Capture the cell that displays the provided text and extract its (X, Y) central coordinate. 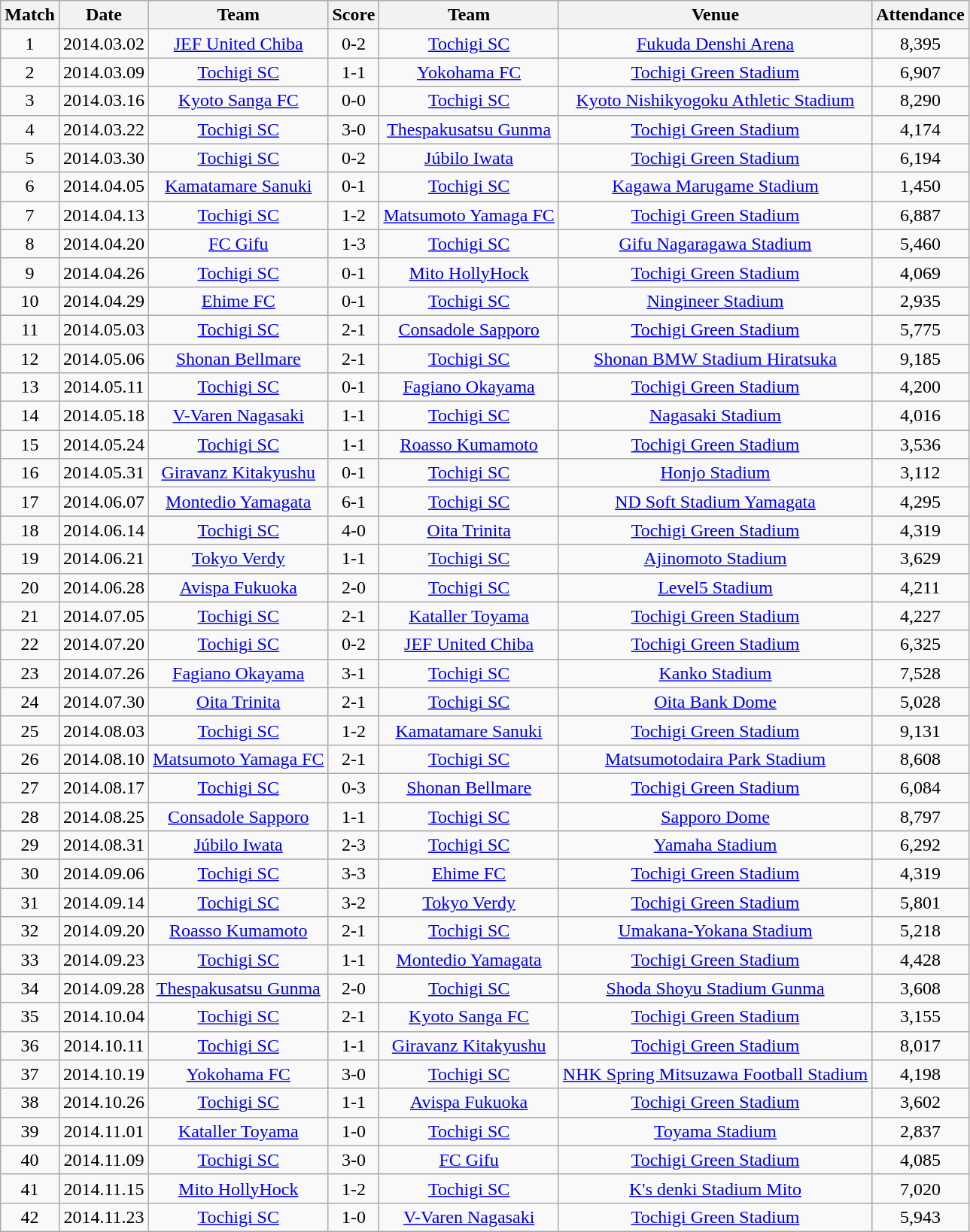
4,069 (920, 272)
39 (30, 1131)
7,528 (920, 673)
6-1 (354, 502)
2014.04.29 (104, 301)
2014.09.20 (104, 931)
8,017 (920, 1045)
2014.08.25 (104, 816)
7 (30, 215)
41 (30, 1188)
2014.07.26 (104, 673)
2014.05.06 (104, 359)
6,325 (920, 645)
2014.03.02 (104, 44)
2014.06.28 (104, 587)
NHK Spring Mitsuzawa Football Stadium (715, 1074)
4,016 (920, 416)
1 (30, 44)
Match (30, 15)
8,797 (920, 816)
Date (104, 15)
5,218 (920, 931)
2-3 (354, 845)
1-3 (354, 244)
4 (30, 129)
8,395 (920, 44)
28 (30, 816)
3,112 (920, 473)
2014.03.16 (104, 101)
2014.08.31 (104, 845)
2014.04.13 (104, 215)
3,608 (920, 988)
Yamaha Stadium (715, 845)
12 (30, 359)
4,200 (920, 387)
17 (30, 502)
5 (30, 158)
2014.07.20 (104, 645)
32 (30, 931)
5,801 (920, 903)
33 (30, 960)
24 (30, 702)
6,194 (920, 158)
Score (354, 15)
3,629 (920, 559)
2014.11.23 (104, 1217)
2014.10.04 (104, 1017)
3-1 (354, 673)
6,887 (920, 215)
Kyoto Nishikyogoku Athletic Stadium (715, 101)
Ningineer Stadium (715, 301)
18 (30, 530)
2014.11.09 (104, 1160)
Fukuda Denshi Arena (715, 44)
2014.05.31 (104, 473)
2014.10.26 (104, 1103)
2014.08.10 (104, 759)
14 (30, 416)
Shoda Shoyu Stadium Gunma (715, 988)
0-0 (354, 101)
2014.10.19 (104, 1074)
35 (30, 1017)
2014.05.18 (104, 416)
4,227 (920, 616)
3,602 (920, 1103)
Honjo Stadium (715, 473)
2014.10.11 (104, 1045)
4,428 (920, 960)
2014.03.30 (104, 158)
2014.03.09 (104, 72)
2014.04.20 (104, 244)
Nagasaki Stadium (715, 416)
Kanko Stadium (715, 673)
2014.09.14 (104, 903)
2,935 (920, 301)
10 (30, 301)
3-2 (354, 903)
23 (30, 673)
Toyama Stadium (715, 1131)
1,450 (920, 187)
ND Soft Stadium Yamagata (715, 502)
22 (30, 645)
0-3 (354, 787)
9,131 (920, 730)
3-3 (354, 874)
37 (30, 1074)
2014.06.07 (104, 502)
Level5 Stadium (715, 587)
29 (30, 845)
Venue (715, 15)
Kagawa Marugame Stadium (715, 187)
5,028 (920, 702)
2014.07.30 (104, 702)
9,185 (920, 359)
13 (30, 387)
Umakana-Yokana Stadium (715, 931)
38 (30, 1103)
11 (30, 329)
8 (30, 244)
2,837 (920, 1131)
3,536 (920, 445)
Sapporo Dome (715, 816)
3 (30, 101)
2014.06.21 (104, 559)
8,290 (920, 101)
5,775 (920, 329)
19 (30, 559)
6,907 (920, 72)
4,174 (920, 129)
2014.06.14 (104, 530)
40 (30, 1160)
Shonan BMW Stadium Hiratsuka (715, 359)
7,020 (920, 1188)
21 (30, 616)
2014.04.05 (104, 187)
2014.11.01 (104, 1131)
25 (30, 730)
Oita Bank Dome (715, 702)
Attendance (920, 15)
30 (30, 874)
5,460 (920, 244)
36 (30, 1045)
2014.07.05 (104, 616)
Matsumotodaira Park Stadium (715, 759)
2 (30, 72)
4,198 (920, 1074)
2014.03.22 (104, 129)
2014.05.11 (104, 387)
4,085 (920, 1160)
2014.08.03 (104, 730)
42 (30, 1217)
2014.08.17 (104, 787)
16 (30, 473)
4-0 (354, 530)
8,608 (920, 759)
4,211 (920, 587)
26 (30, 759)
6 (30, 187)
6,292 (920, 845)
34 (30, 988)
6,084 (920, 787)
27 (30, 787)
Gifu Nagaragawa Stadium (715, 244)
Ajinomoto Stadium (715, 559)
15 (30, 445)
3,155 (920, 1017)
2014.05.24 (104, 445)
20 (30, 587)
2014.11.15 (104, 1188)
2014.09.23 (104, 960)
31 (30, 903)
2014.09.28 (104, 988)
5,943 (920, 1217)
2014.09.06 (104, 874)
2014.05.03 (104, 329)
2014.04.26 (104, 272)
K's denki Stadium Mito (715, 1188)
9 (30, 272)
4,295 (920, 502)
